For the text-containing cell, return its midpoint in (X, Y) coordinate format. 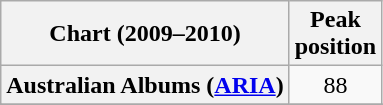
Australian Albums (ARIA) (145, 85)
Chart (2009–2010) (145, 34)
88 (335, 85)
Peakposition (335, 34)
